Provide the [x, y] coordinate of the cell's center where the given text is located.  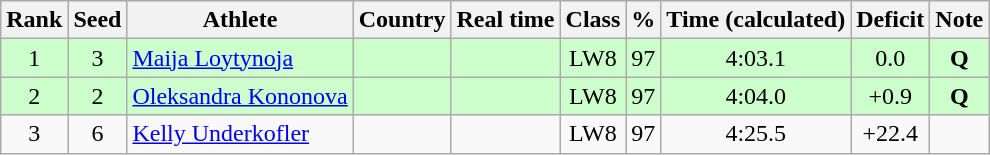
0.0 [890, 58]
% [644, 20]
Time (calculated) [756, 20]
6 [98, 134]
Maija Loytynoja [240, 58]
Athlete [240, 20]
4:25.5 [756, 134]
1 [34, 58]
4:03.1 [756, 58]
4:04.0 [756, 96]
Seed [98, 20]
Deficit [890, 20]
Class [593, 20]
Kelly Underkofler [240, 134]
Oleksandra Kononova [240, 96]
Rank [34, 20]
Real time [506, 20]
Note [960, 20]
Country [402, 20]
+22.4 [890, 134]
+0.9 [890, 96]
